Capture the cell that displays the provided text and extract its (X, Y) central coordinate. 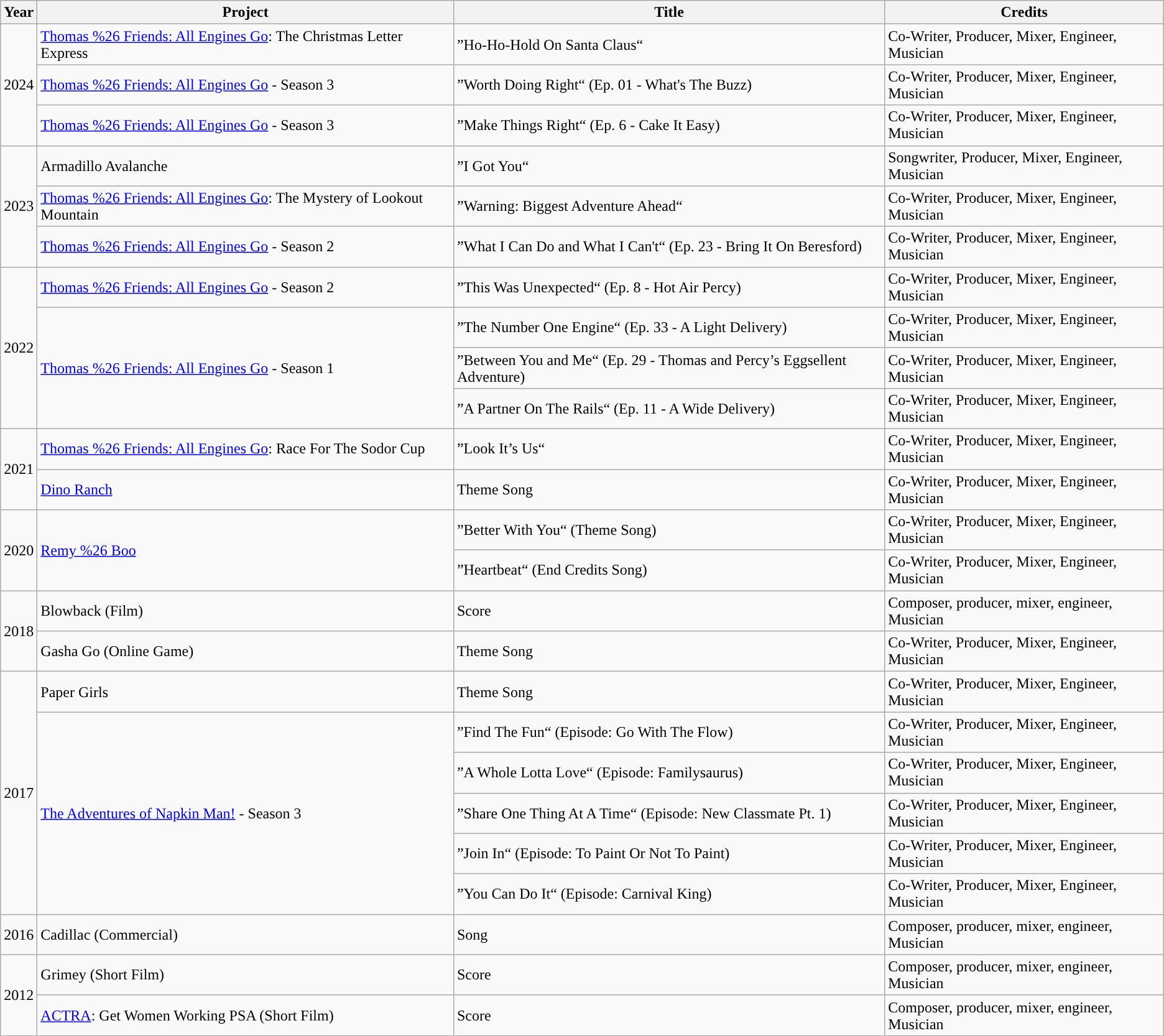
2016 (19, 934)
”The Number One Engine“ (Ep. 33 - A Light Delivery) (669, 327)
2018 (19, 631)
”This Was Unexpected“ (Ep. 8 - Hot Air Percy) (669, 287)
”Between You and Me“ (Ep. 29 - Thomas and Percy’s Eggsellent Adventure) (669, 368)
”Warning: Biggest Adventure Ahead“ (669, 206)
”Better With You“ (Theme Song) (669, 530)
Song (669, 934)
2024 (19, 85)
Cadillac (Commercial) (246, 934)
2021 (19, 469)
Thomas %26 Friends: All Engines Go: The Christmas Letter Express (246, 45)
”Share One Thing At A Time“ (Episode: New Classmate Pt. 1) (669, 813)
ACTRA: Get Women Working PSA (Short Film) (246, 1015)
2022 (19, 348)
2020 (19, 550)
”Make Things Right“ (Ep. 6 - Cake It Easy) (669, 126)
”Find The Fun“ (Episode: Go With The Flow) (669, 733)
”Join In“ (Episode: To Paint Or Not To Paint) (669, 853)
2012 (19, 995)
”Look It’s Us“ (669, 449)
Paper Girls (246, 691)
Project (246, 12)
”Ho-Ho-Hold On Santa Claus“ (669, 45)
2023 (19, 206)
Grimey (Short Film) (246, 975)
”Heartbeat“ (End Credits Song) (669, 571)
”A Whole Lotta Love“ (Episode: Familysaurus) (669, 772)
”I Got You“ (669, 165)
Thomas %26 Friends: All Engines Go - Season 1 (246, 368)
Remy %26 Boo (246, 550)
Armadillo Avalanche (246, 165)
Songwriter, Producer, Mixer, Engineer, Musician (1025, 165)
Year (19, 12)
”What I Can Do and What I Can't“ (Ep. 23 - Bring It On Beresford) (669, 246)
Credits (1025, 12)
”Worth Doing Right“ (Ep. 01 - What's The Buzz) (669, 85)
Thomas %26 Friends: All Engines Go: Race For The Sodor Cup (246, 449)
”You Can Do It“ (Episode: Carnival King) (669, 894)
”A Partner On The Rails“ (Ep. 11 - A Wide Delivery) (669, 408)
Thomas %26 Friends: All Engines Go: The Mystery of Lookout Mountain (246, 206)
Title (669, 12)
Gasha Go (Online Game) (246, 652)
Dino Ranch (246, 489)
The Adventures of Napkin Man! - Season 3 (246, 813)
Blowback (Film) (246, 611)
2017 (19, 793)
